Detect which cell encompasses the target text, then output its (X, Y) center coordinate. 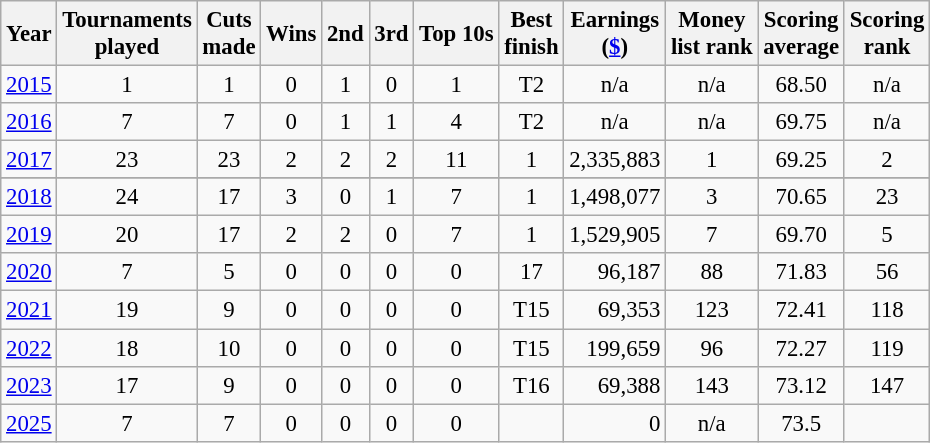
Money list rank (712, 34)
73.12 (802, 385)
2016 (29, 122)
56 (886, 273)
69.25 (802, 160)
18 (127, 348)
2nd (346, 34)
2020 (29, 273)
2017 (29, 160)
96 (712, 348)
119 (886, 348)
11 (456, 160)
Tournaments played (127, 34)
2023 (29, 385)
Scoringrank (886, 34)
147 (886, 385)
2025 (29, 423)
118 (886, 310)
24 (127, 197)
68.50 (802, 85)
72.41 (802, 310)
19 (127, 310)
2022 (29, 348)
73.5 (802, 423)
Scoring average (802, 34)
Best finish (532, 34)
71.83 (802, 273)
20 (127, 235)
1,529,905 (615, 235)
72.27 (802, 348)
69,388 (615, 385)
69.70 (802, 235)
3rd (392, 34)
Cuts made (229, 34)
T16 (532, 385)
Top 10s (456, 34)
Wins (292, 34)
1,498,077 (615, 197)
88 (712, 273)
69,353 (615, 310)
2018 (29, 197)
70.65 (802, 197)
10 (229, 348)
2019 (29, 235)
199,659 (615, 348)
2015 (29, 85)
69.75 (802, 122)
143 (712, 385)
123 (712, 310)
4 (456, 122)
Earnings($) (615, 34)
2021 (29, 310)
2,335,883 (615, 160)
Year (29, 34)
96,187 (615, 273)
